Locate the cell with the specified text and output its (x, y) center coordinate. 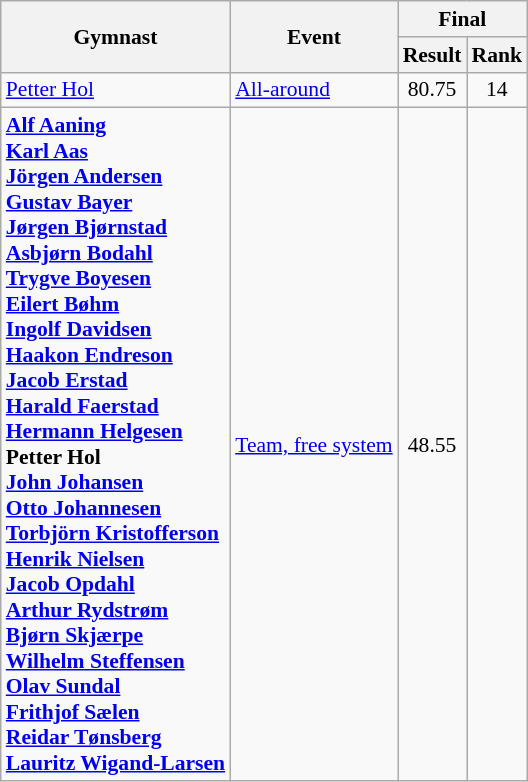
All-around (314, 90)
Gymnast (116, 36)
80.75 (432, 90)
Event (314, 36)
Petter Hol (116, 90)
48.55 (432, 444)
Team, free system (314, 444)
Final (462, 19)
14 (498, 90)
Result (432, 55)
Rank (498, 55)
